Pinpoint the cell where the given text exists, returning its [x, y] midpoint coordinate. 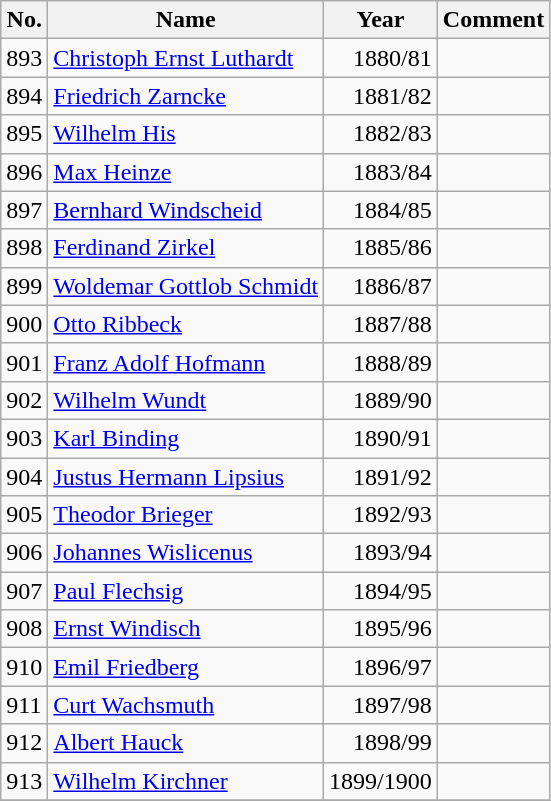
901 [24, 362]
1889/90 [381, 400]
1894/95 [381, 591]
Paul Flechsig [186, 591]
895 [24, 134]
Comment [493, 20]
Wilhelm Kirchner [186, 781]
1885/86 [381, 248]
Friedrich Zarncke [186, 96]
1897/98 [381, 705]
1881/82 [381, 96]
1891/92 [381, 477]
Otto Ribbeck [186, 324]
906 [24, 553]
Name [186, 20]
902 [24, 400]
907 [24, 591]
1884/85 [381, 210]
Woldemar Gottlob Schmidt [186, 286]
Albert Hauck [186, 743]
896 [24, 172]
905 [24, 515]
894 [24, 96]
1898/99 [381, 743]
900 [24, 324]
Johannes Wislicenus [186, 553]
1882/83 [381, 134]
Theodor Brieger [186, 515]
Ferdinand Zirkel [186, 248]
Ernst Windisch [186, 629]
Karl Binding [186, 438]
898 [24, 248]
1886/87 [381, 286]
1880/81 [381, 58]
913 [24, 781]
899 [24, 286]
Wilhelm His [186, 134]
908 [24, 629]
Wilhelm Wundt [186, 400]
Justus Hermann Lipsius [186, 477]
1888/89 [381, 362]
Max Heinze [186, 172]
Year [381, 20]
1883/84 [381, 172]
Franz Adolf Hofmann [186, 362]
897 [24, 210]
No. [24, 20]
910 [24, 667]
1887/88 [381, 324]
Curt Wachsmuth [186, 705]
Bernhard Windscheid [186, 210]
893 [24, 58]
1896/97 [381, 667]
1893/94 [381, 553]
1895/96 [381, 629]
903 [24, 438]
1890/91 [381, 438]
1899/1900 [381, 781]
Emil Friedberg [186, 667]
1892/93 [381, 515]
911 [24, 705]
904 [24, 477]
Christoph Ernst Luthardt [186, 58]
912 [24, 743]
